Provide the (x, y) coordinate of the cell's center where the given text is located.  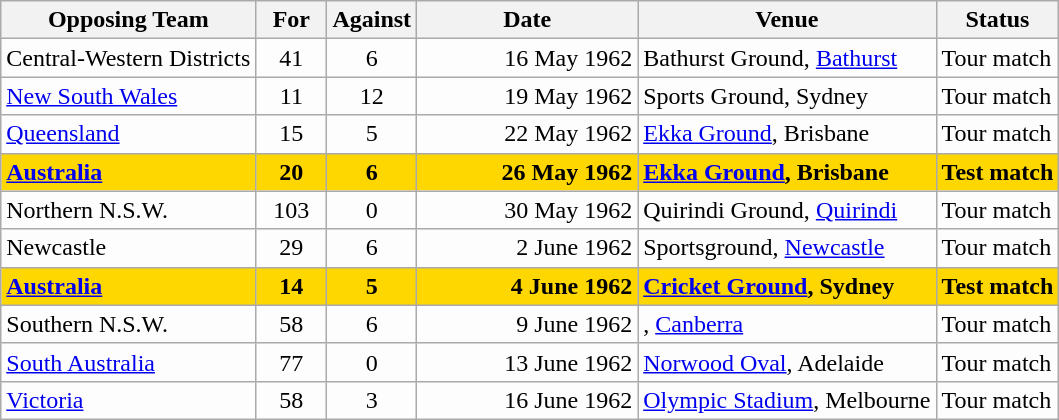
Cricket Ground, Sydney (787, 286)
19 May 1962 (528, 96)
4 June 1962 (528, 286)
, Canberra (787, 324)
Sportsground, Newcastle (787, 248)
Quirindi Ground, Quirindi (787, 210)
South Australia (128, 362)
13 June 1962 (528, 362)
Olympic Stadium, Melbourne (787, 400)
Venue (787, 20)
Opposing Team (128, 20)
Newcastle (128, 248)
12 (372, 96)
Against (372, 20)
22 May 1962 (528, 134)
30 May 1962 (528, 210)
20 (292, 172)
26 May 1962 (528, 172)
77 (292, 362)
Sports Ground, Sydney (787, 96)
9 June 1962 (528, 324)
Bathurst Ground, Bathurst (787, 58)
11 (292, 96)
16 May 1962 (528, 58)
2 June 1962 (528, 248)
New South Wales (128, 96)
16 June 1962 (528, 400)
Norwood Oval, Adelaide (787, 362)
103 (292, 210)
Queensland (128, 134)
Victoria (128, 400)
3 (372, 400)
29 (292, 248)
41 (292, 58)
For (292, 20)
14 (292, 286)
15 (292, 134)
Status (998, 20)
Date (528, 20)
Southern N.S.W. (128, 324)
Central-Western Districts (128, 58)
Northern N.S.W. (128, 210)
